Capture the cell that displays the provided text and extract its (x, y) central coordinate. 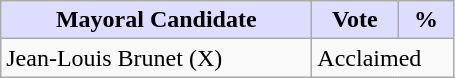
Acclaimed (383, 58)
Jean-Louis Brunet (X) (156, 58)
% (426, 20)
Vote (355, 20)
Mayoral Candidate (156, 20)
